For the text-containing cell, return its midpoint in (x, y) coordinate format. 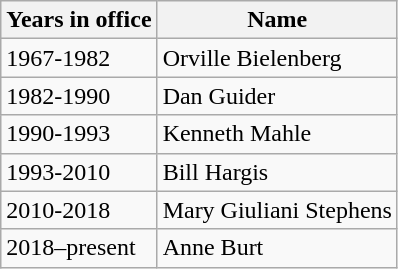
Orville Bielenberg (277, 58)
Kenneth Mahle (277, 134)
1993-2010 (79, 172)
Mary Giuliani Stephens (277, 210)
Bill Hargis (277, 172)
Dan Guider (277, 96)
2010-2018 (79, 210)
1990-1993 (79, 134)
Name (277, 20)
1967-1982 (79, 58)
1982-1990 (79, 96)
Anne Burt (277, 248)
Years in office (79, 20)
2018–present (79, 248)
